Find where the given text appears and provide that cell's center as (x, y) coordinate. 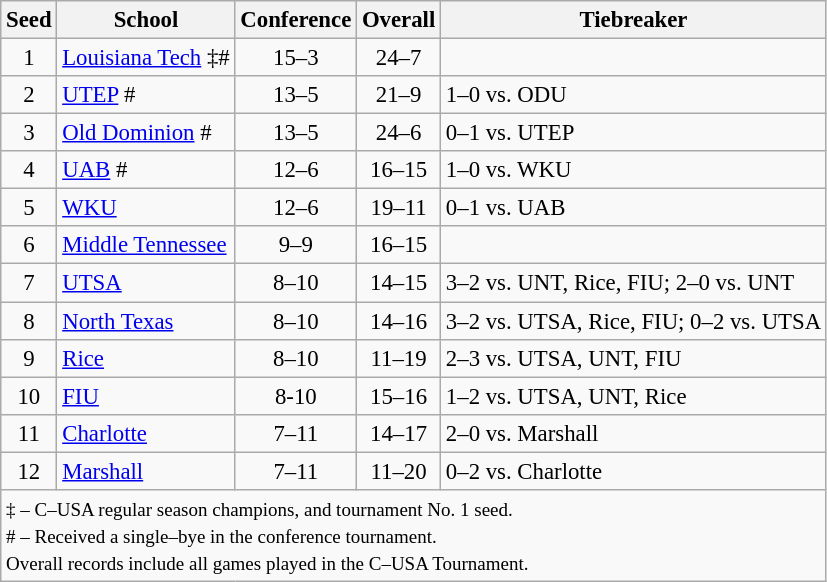
Marshall (146, 471)
Overall (399, 20)
19–11 (399, 208)
1 (29, 58)
Seed (29, 20)
1–2 vs. UTSA, UNT, Rice (634, 396)
11–19 (399, 358)
24–7 (399, 58)
3 (29, 133)
FIU (146, 396)
UTSA (146, 283)
8-10 (296, 396)
0–2 vs. Charlotte (634, 471)
5 (29, 208)
11–20 (399, 471)
8 (29, 321)
2 (29, 95)
Old Dominion # (146, 133)
UTEP # (146, 95)
0–1 vs. UAB (634, 208)
1–0 vs. WKU (634, 170)
3–2 vs. UTSA, Rice, FIU; 0–2 vs. UTSA (634, 321)
11 (29, 433)
15–16 (399, 396)
21–9 (399, 95)
14–16 (399, 321)
Rice (146, 358)
4 (29, 170)
3–2 vs. UNT, Rice, FIU; 2–0 vs. UNT (634, 283)
6 (29, 245)
School (146, 20)
WKU (146, 208)
2–0 vs. Marshall (634, 433)
0–1 vs. UTEP (634, 133)
15–3 (296, 58)
UAB # (146, 170)
10 (29, 396)
14–15 (399, 283)
9–9 (296, 245)
Conference (296, 20)
9 (29, 358)
North Texas (146, 321)
24–6 (399, 133)
12 (29, 471)
Louisiana Tech ‡# (146, 58)
7 (29, 283)
2–3 vs. UTSA, UNT, FIU (634, 358)
Middle Tennessee (146, 245)
Charlotte (146, 433)
14–17 (399, 433)
1–0 vs. ODU (634, 95)
Tiebreaker (634, 20)
